Output the [x, y] coordinate of the center of the cell containing the given text.  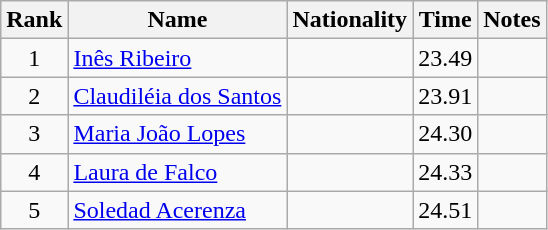
24.30 [446, 134]
Time [446, 20]
5 [34, 210]
4 [34, 172]
Inês Ribeiro [178, 58]
Rank [34, 20]
3 [34, 134]
Nationality [350, 20]
Soledad Acerenza [178, 210]
23.49 [446, 58]
23.91 [446, 96]
1 [34, 58]
Notes [512, 20]
Claudiléia dos Santos [178, 96]
Name [178, 20]
Maria João Lopes [178, 134]
24.51 [446, 210]
Laura de Falco [178, 172]
24.33 [446, 172]
2 [34, 96]
